Determine the [x, y] coordinate at the center of the cell enclosing the given text.  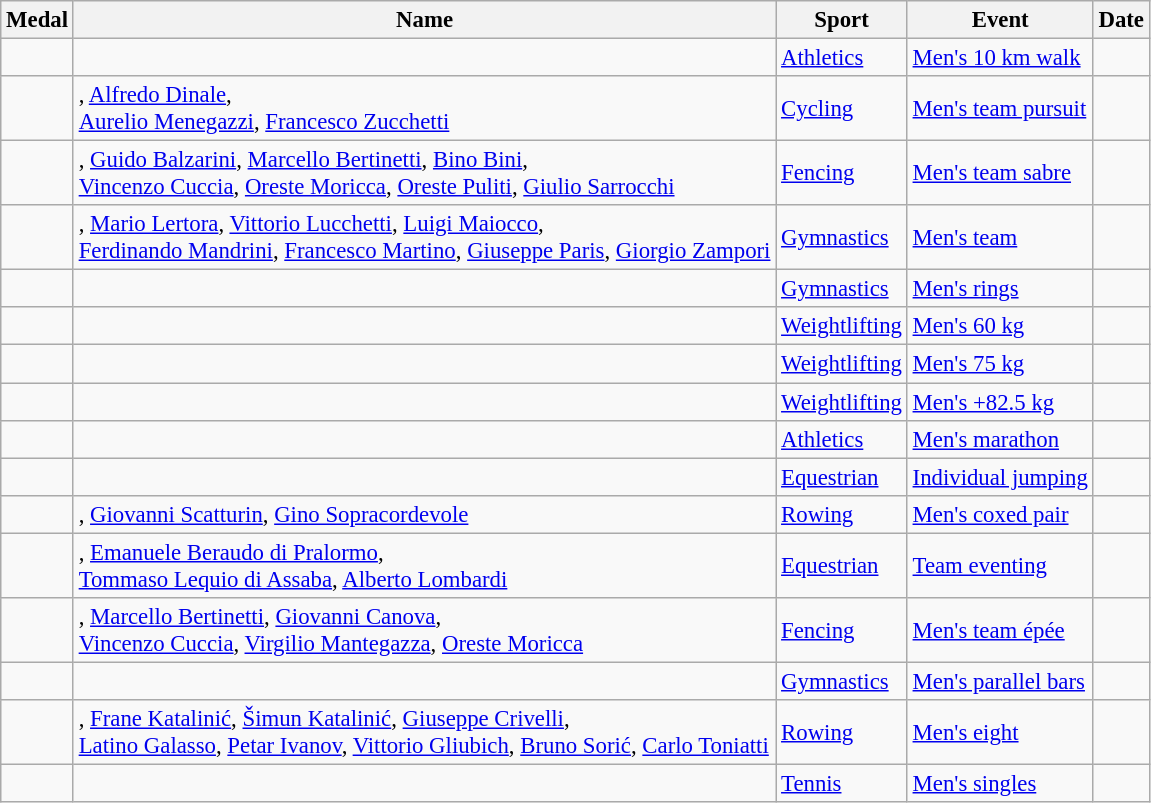
Men's parallel bars [1000, 681]
Date [1121, 20]
Men's team pursuit [1000, 108]
Men's +82.5 kg [1000, 402]
Cycling [842, 108]
Men's 75 kg [1000, 364]
Sport [842, 20]
, Giovanni Scatturin, Gino Sopracordevole [424, 514]
Name [424, 20]
, Marcello Bertinetti, Giovanni Canova,Vincenzo Cuccia, Virgilio Mantegazza, Oreste Moricca [424, 630]
Team eventing [1000, 566]
, Emanuele Beraudo di Pralormo,Tommaso Lequio di Assaba, Alberto Lombardi [424, 566]
, Alfredo Dinale,Aurelio Menegazzi, Francesco Zucchetti [424, 108]
Men's team épée [1000, 630]
Men's 10 km walk [1000, 58]
Medal [38, 20]
Men's rings [1000, 289]
Tennis [842, 783]
Men's marathon [1000, 439]
Men's eight [1000, 732]
Event [1000, 20]
, Frane Katalinić, Šimun Katalinić, Giuseppe Crivelli,Latino Galasso, Petar Ivanov, Vittorio Gliubich, Bruno Sorić, Carlo Toniatti [424, 732]
, Mario Lertora, Vittorio Lucchetti, Luigi Maiocco,Ferdinando Mandrini, Francesco Martino, Giuseppe Paris, Giorgio Zampori [424, 238]
Men's 60 kg [1000, 327]
Individual jumping [1000, 477]
Men's team sabre [1000, 174]
, Guido Balzarini, Marcello Bertinetti, Bino Bini,Vincenzo Cuccia, Oreste Moricca, Oreste Puliti, Giulio Sarrocchi [424, 174]
Men's singles [1000, 783]
Men's team [1000, 238]
Men's coxed pair [1000, 514]
